Detect which cell encompasses the target text, then output its (X, Y) center coordinate. 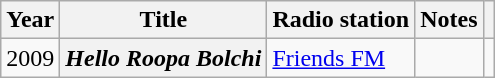
Friends FM (341, 58)
Radio station (341, 20)
Title (164, 20)
Year (30, 20)
Hello Roopa Bolchi (164, 58)
Notes (449, 20)
2009 (30, 58)
